For the text-containing cell, return its midpoint in (X, Y) coordinate format. 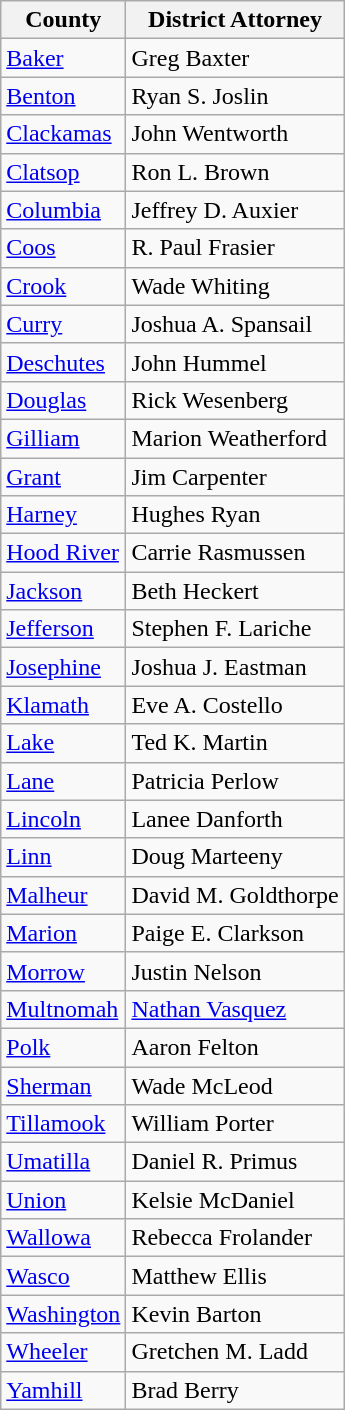
Lanee Danforth (235, 819)
Joshua A. Spansail (235, 324)
Nathan Vasquez (235, 1009)
Daniel R. Primus (235, 1162)
Ron L. Brown (235, 172)
Wade Whiting (235, 286)
Doug Marteeny (235, 857)
Jefferson (64, 629)
Paige E. Clarkson (235, 933)
Umatilla (64, 1162)
Benton (64, 96)
Wasco (64, 1276)
Klamath (64, 705)
Lake (64, 743)
Columbia (64, 210)
Josephine (64, 667)
Jim Carpenter (235, 477)
Greg Baxter (235, 58)
Linn (64, 857)
Morrow (64, 971)
Lane (64, 781)
Patricia Perlow (235, 781)
Rebecca Frolander (235, 1238)
Sherman (64, 1085)
Clackamas (64, 134)
Curry (64, 324)
Aaron Felton (235, 1047)
Stephen F. Lariche (235, 629)
Marion Weatherford (235, 438)
Grant (64, 477)
Hood River (64, 553)
Wheeler (64, 1352)
John Wentworth (235, 134)
Rick Wesenberg (235, 400)
Jackson (64, 591)
Polk (64, 1047)
Wade McLeod (235, 1085)
Brad Berry (235, 1390)
Joshua J. Eastman (235, 667)
Washington (64, 1314)
Matthew Ellis (235, 1276)
Clatsop (64, 172)
Union (64, 1200)
Eve A. Costello (235, 705)
Kelsie McDaniel (235, 1200)
Multnomah (64, 1009)
Yamhill (64, 1390)
District Attorney (235, 20)
R. Paul Frasier (235, 248)
County (64, 20)
Malheur (64, 895)
Gilliam (64, 438)
Lincoln (64, 819)
Gretchen M. Ladd (235, 1352)
Kevin Barton (235, 1314)
John Hummel (235, 362)
Crook (64, 286)
Ryan S. Joslin (235, 96)
Baker (64, 58)
David M. Goldthorpe (235, 895)
Harney (64, 515)
Douglas (64, 400)
Wallowa (64, 1238)
Ted K. Martin (235, 743)
Deschutes (64, 362)
William Porter (235, 1124)
Coos (64, 248)
Marion (64, 933)
Beth Heckert (235, 591)
Justin Nelson (235, 971)
Tillamook (64, 1124)
Carrie Rasmussen (235, 553)
Hughes Ryan (235, 515)
Jeffrey D. Auxier (235, 210)
